Find where the given text appears and provide that cell's center as [x, y] coordinate. 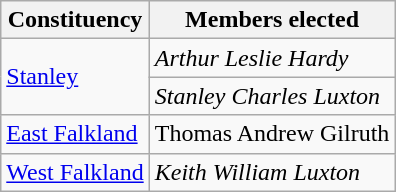
Keith William Luxton [272, 172]
Stanley [75, 77]
Members elected [272, 20]
Stanley Charles Luxton [272, 96]
Thomas Andrew Gilruth [272, 134]
Arthur Leslie Hardy [272, 58]
West Falkland [75, 172]
Constituency [75, 20]
East Falkland [75, 134]
